Determine the (x, y) coordinate at the center of the cell enclosing the given text.  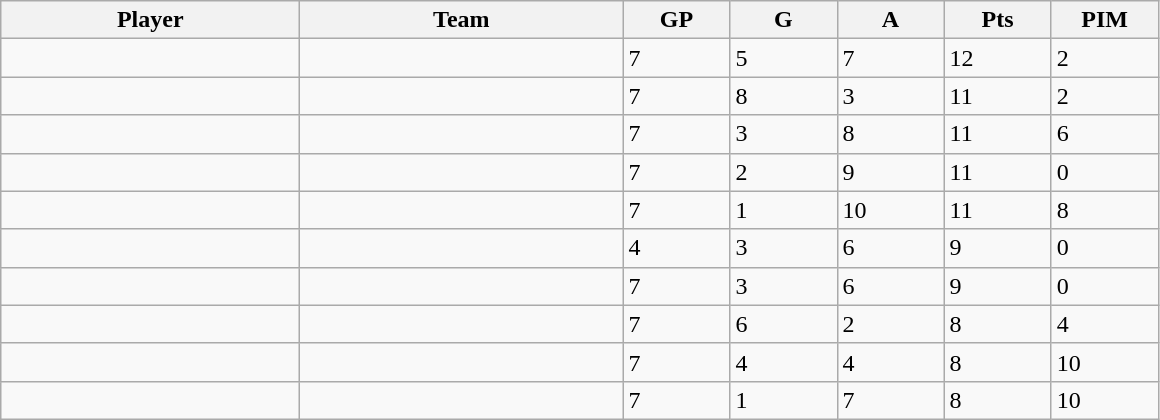
G (784, 20)
12 (998, 58)
GP (676, 20)
PIM (1104, 20)
Player (150, 20)
Pts (998, 20)
5 (784, 58)
Team (462, 20)
A (890, 20)
